Search for the cell housing the specified text and yield its [X, Y] center coordinate. 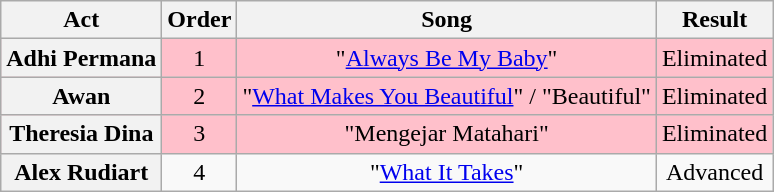
"What Makes You Beautiful" / "Beautiful" [447, 96]
2 [200, 96]
3 [200, 134]
Order [200, 20]
4 [200, 172]
Adhi Permana [82, 58]
Song [447, 20]
Advanced [714, 172]
Act [82, 20]
Awan [82, 96]
Alex Rudiart [82, 172]
"What It Takes" [447, 172]
"Mengejar Matahari" [447, 134]
Result [714, 20]
"Always Be My Baby" [447, 58]
Theresia Dina [82, 134]
1 [200, 58]
